Return the (x, y) coordinate for the center point of the cell that contains the specified text.  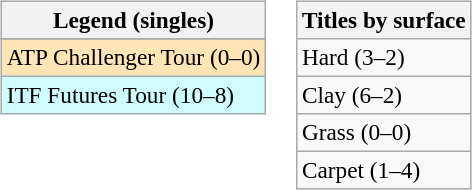
Carpet (1–4) (384, 171)
Hard (3–2) (384, 57)
Clay (6–2) (384, 95)
Grass (0–0) (384, 133)
ATP Challenger Tour (0–0) (133, 57)
Titles by surface (384, 20)
ITF Futures Tour (10–8) (133, 95)
Legend (singles) (133, 20)
